From the cell containing the given text, extract its center point as (X, Y) coordinate. 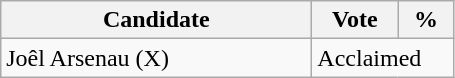
Candidate (156, 20)
% (426, 20)
Vote (355, 20)
Joêl Arsenau (X) (156, 58)
Acclaimed (383, 58)
